Find where the given text appears and provide that cell's center as (X, Y) coordinate. 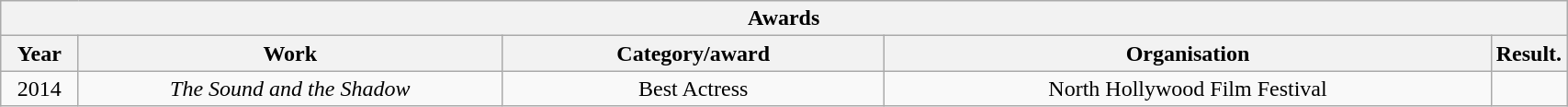
Year (39, 53)
Result. (1529, 53)
North Hollywood Film Festival (1188, 89)
Awards (784, 18)
2014 (39, 89)
Organisation (1188, 53)
Best Actress (694, 89)
The Sound and the Shadow (290, 89)
Work (290, 53)
Category/award (694, 53)
